Identify which cell holds the provided text, then report its [X, Y] central coordinate. 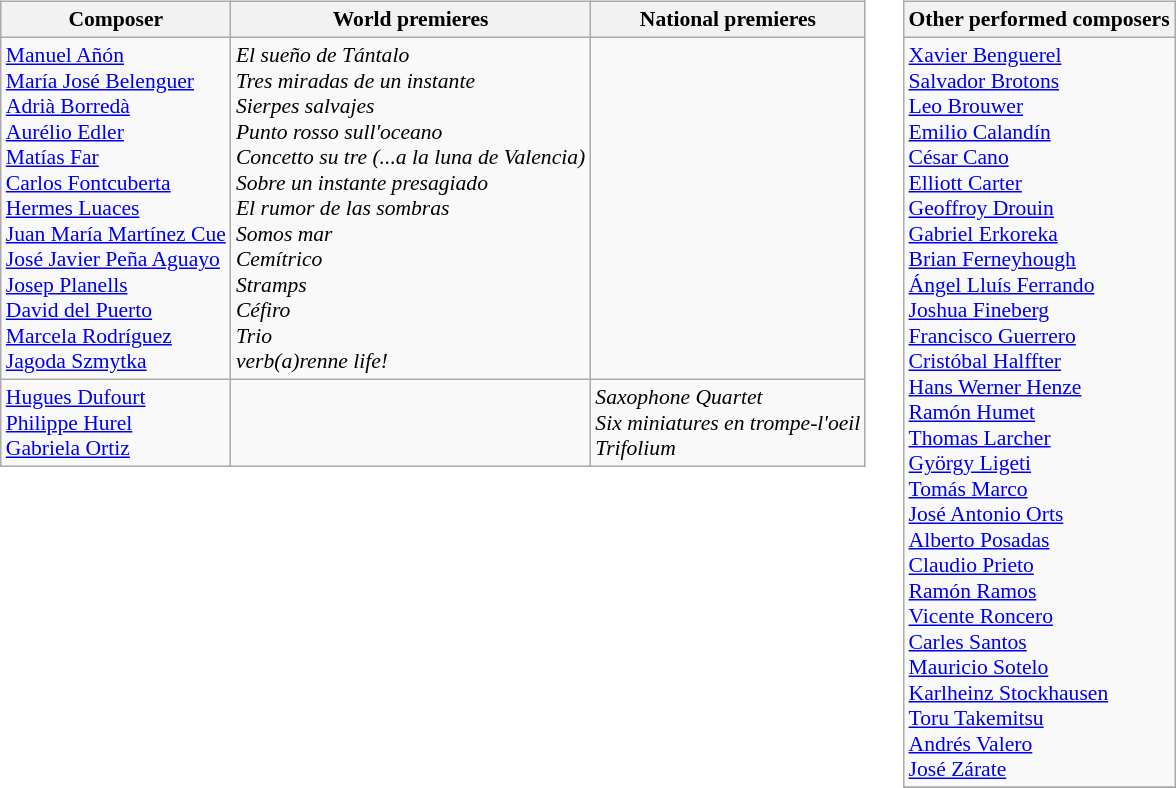
Saxophone QuartetSix miniatures en trompe-l'oeilTrifolium [728, 422]
Composer [116, 20]
World premieres [410, 20]
Hugues Dufourt Philippe Hurel Gabriela Ortiz [116, 422]
Other performed composers [1040, 20]
National premieres [728, 20]
